Output the (x, y) coordinate of the center of the cell containing the given text.  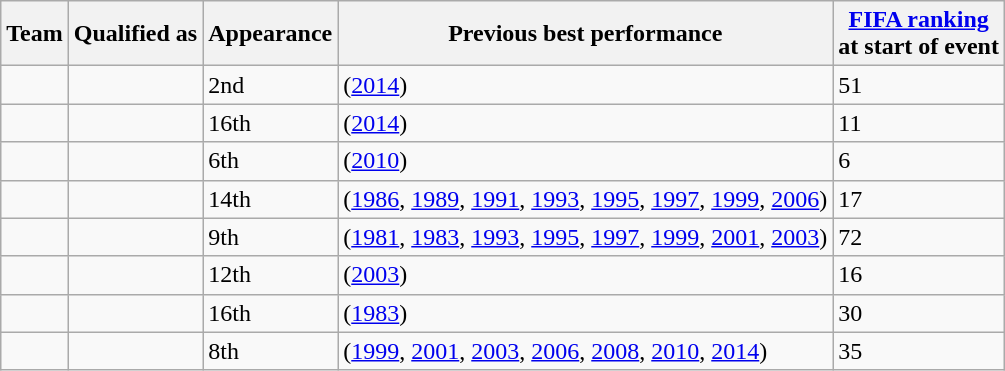
12th (270, 275)
51 (919, 85)
(1999, 2001, 2003, 2006, 2008, 2010, 2014) (586, 351)
35 (919, 351)
17 (919, 199)
2nd (270, 85)
30 (919, 313)
Qualified as (135, 34)
72 (919, 237)
(2003) (586, 275)
9th (270, 237)
6 (919, 161)
14th (270, 199)
11 (919, 123)
Appearance (270, 34)
FIFA rankingat start of event (919, 34)
Team (35, 34)
(2010) (586, 161)
16 (919, 275)
(1981, 1983, 1993, 1995, 1997, 1999, 2001, 2003) (586, 237)
(1983) (586, 313)
6th (270, 161)
Previous best performance (586, 34)
8th (270, 351)
(1986, 1989, 1991, 1993, 1995, 1997, 1999, 2006) (586, 199)
